Identify which cell holds the provided text, then report its [x, y] central coordinate. 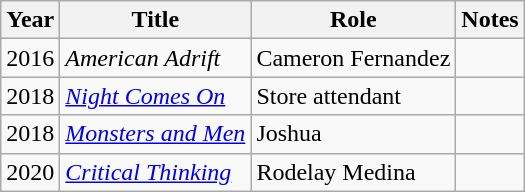
Year [30, 20]
Monsters and Men [156, 134]
Critical Thinking [156, 172]
Title [156, 20]
American Adrift [156, 58]
Store attendant [354, 96]
2020 [30, 172]
Notes [490, 20]
Night Comes On [156, 96]
Joshua [354, 134]
Cameron Fernandez [354, 58]
2016 [30, 58]
Role [354, 20]
Rodelay Medina [354, 172]
